Provide the (X, Y) coordinate of the cell's center where the given text is located.  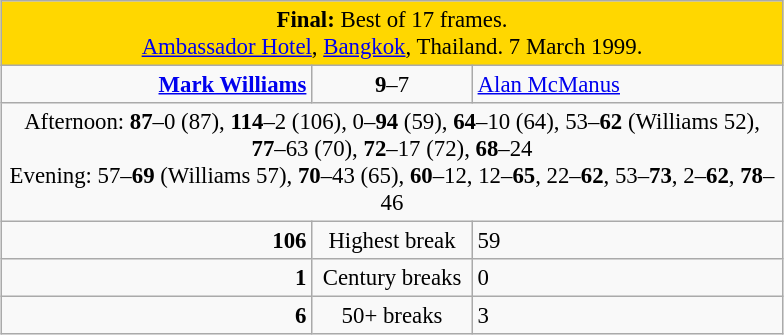
59 (628, 241)
6 (156, 316)
0 (628, 278)
3 (628, 316)
Highest break (392, 241)
Mark Williams (156, 85)
106 (156, 241)
Final: Best of 17 frames.Ambassador Hotel, Bangkok, Thailand. 7 March 1999. (392, 34)
50+ breaks (392, 316)
Alan McManus (628, 85)
9–7 (392, 85)
1 (156, 278)
Century breaks (392, 278)
